Identify which cell holds the provided text, then report its (x, y) central coordinate. 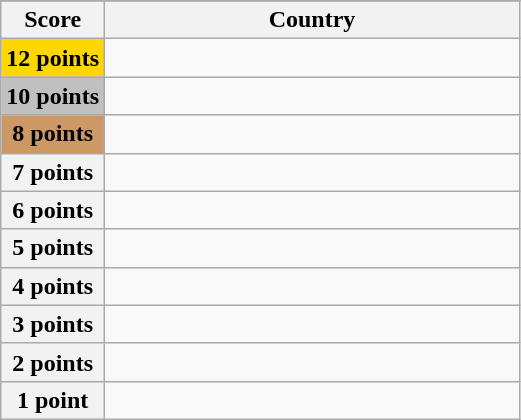
1 point (53, 400)
6 points (53, 210)
4 points (53, 286)
3 points (53, 324)
Score (53, 20)
8 points (53, 134)
7 points (53, 172)
2 points (53, 362)
5 points (53, 248)
12 points (53, 58)
10 points (53, 96)
Country (312, 20)
